From the cell containing the given text, extract its center point as [x, y] coordinate. 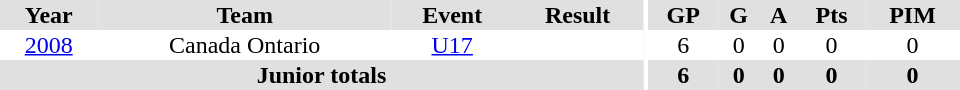
Year [48, 15]
Team [244, 15]
U17 [452, 45]
Junior totals [322, 75]
Result [578, 15]
A [778, 15]
Canada Ontario [244, 45]
Pts [832, 15]
2008 [48, 45]
Event [452, 15]
PIM [912, 15]
G [738, 15]
GP [684, 15]
